Extract the (X, Y) coordinate from the center of the cell holding the provided text.  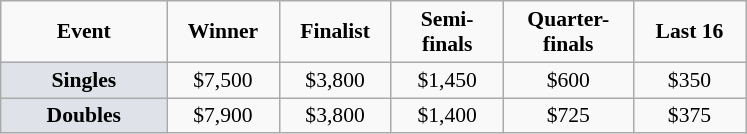
Last 16 (689, 32)
Singles (84, 80)
$725 (568, 116)
$350 (689, 80)
$7,900 (223, 116)
Semi-finals (447, 32)
Doubles (84, 116)
Finalist (335, 32)
$600 (568, 80)
$375 (689, 116)
$1,450 (447, 80)
Winner (223, 32)
$1,400 (447, 116)
$7,500 (223, 80)
Quarter-finals (568, 32)
Event (84, 32)
